Pinpoint the cell where the given text exists, returning its (X, Y) midpoint coordinate. 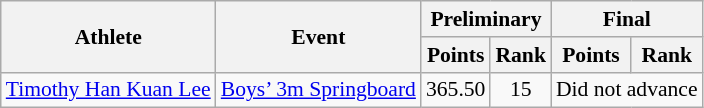
365.50 (456, 90)
Preliminary (486, 19)
15 (520, 90)
Did not advance (627, 90)
Boys’ 3m Springboard (318, 90)
Athlete (108, 36)
Event (318, 36)
Final (627, 19)
Timothy Han Kuan Lee (108, 90)
